Provide the (x, y) coordinate of the cell's center where the given text is located.  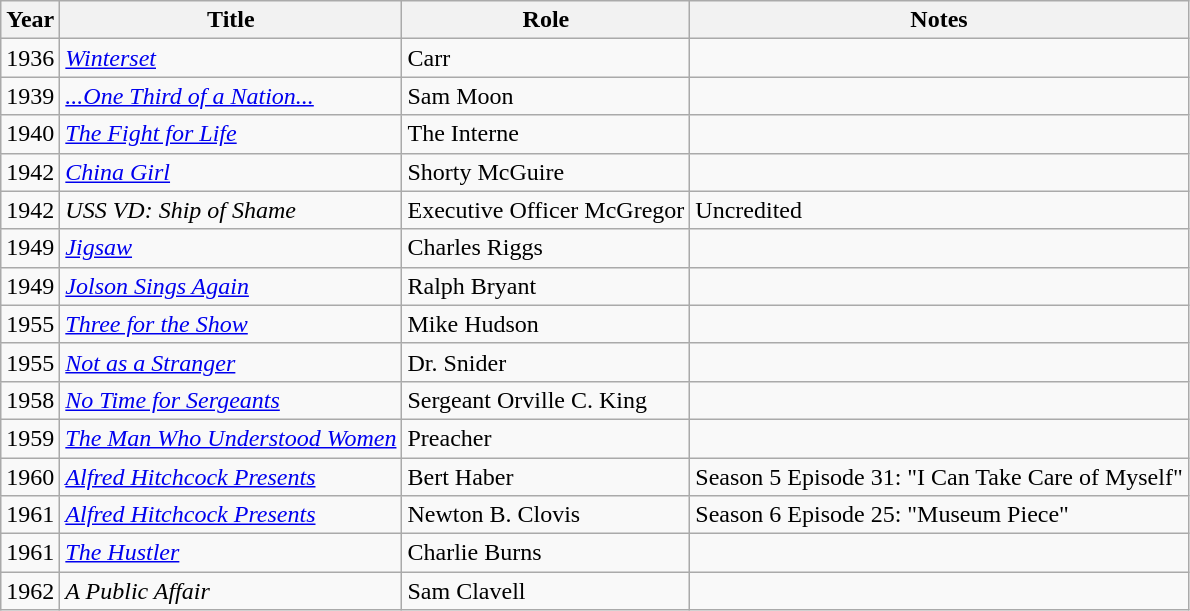
USS VD: Ship of Shame (231, 210)
1960 (30, 477)
Sam Moon (546, 96)
Jolson Sings Again (231, 286)
The Interne (546, 134)
Bert Haber (546, 477)
Preacher (546, 438)
Mike Hudson (546, 324)
Dr. Snider (546, 362)
Role (546, 20)
Title (231, 20)
A Public Affair (231, 591)
Three for the Show (231, 324)
The Hustler (231, 553)
The Fight for Life (231, 134)
Sergeant Orville C. King (546, 400)
Sam Clavell (546, 591)
China Girl (231, 172)
...One Third of a Nation... (231, 96)
1939 (30, 96)
Charles Riggs (546, 248)
Winterset (231, 58)
The Man Who Understood Women (231, 438)
Year (30, 20)
Uncredited (939, 210)
Newton B. Clovis (546, 515)
Notes (939, 20)
Shorty McGuire (546, 172)
Executive Officer McGregor (546, 210)
Not as a Stranger (231, 362)
1940 (30, 134)
1962 (30, 591)
Ralph Bryant (546, 286)
1959 (30, 438)
Season 5 Episode 31: "I Can Take Care of Myself" (939, 477)
Season 6 Episode 25: "Museum Piece" (939, 515)
Charlie Burns (546, 553)
Carr (546, 58)
No Time for Sergeants (231, 400)
Jigsaw (231, 248)
1936 (30, 58)
1958 (30, 400)
